Identify which cell holds the provided text, then report its [X, Y] central coordinate. 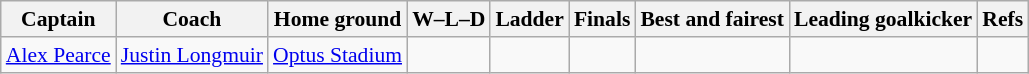
Finals [602, 19]
Ladder [529, 19]
Alex Pearce [58, 55]
Leading goalkicker [883, 19]
Justin Longmuir [192, 55]
W–L–D [448, 19]
Refs [1002, 19]
Captain [58, 19]
Best and fairest [712, 19]
Coach [192, 19]
Optus Stadium [338, 55]
Home ground [338, 19]
